For the text-containing cell, return its midpoint in [x, y] coordinate format. 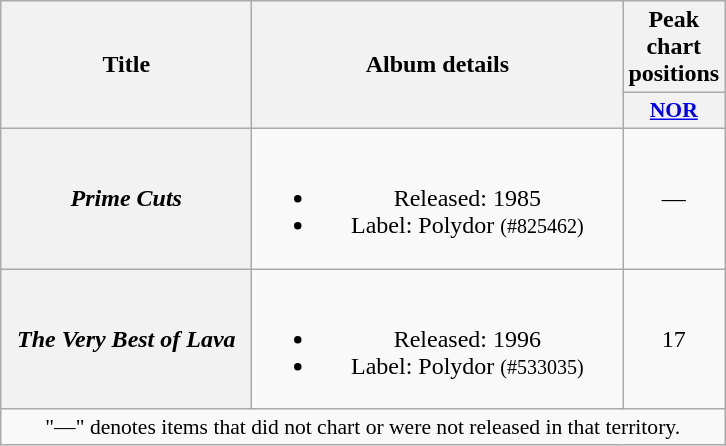
NOR [674, 111]
— [674, 198]
Peak chart positions [674, 47]
"—" denotes items that did not chart or were not released in that territory. [363, 427]
The Very Best of Lava [126, 338]
17 [674, 338]
Title [126, 65]
Album details [438, 65]
Prime Cuts [126, 198]
Released: 1996Label: Polydor (#533035) [438, 338]
Released: 1985Label: Polydor (#825462) [438, 198]
